Return the [X, Y] coordinate for the center point of the cell that contains the specified text.  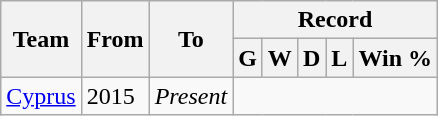
From [115, 39]
Cyprus [41, 96]
D [311, 58]
Win % [396, 58]
2015 [115, 96]
W [280, 58]
G [248, 58]
Record [336, 20]
To [190, 39]
Present [190, 96]
Team [41, 39]
L [340, 58]
